Search for the cell housing the specified text and yield its [x, y] center coordinate. 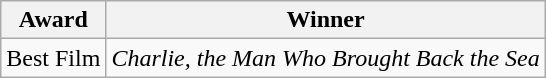
Winner [326, 20]
Best Film [54, 58]
Award [54, 20]
Charlie, the Man Who Brought Back the Sea [326, 58]
